Find where the given text appears and provide that cell's center as [x, y] coordinate. 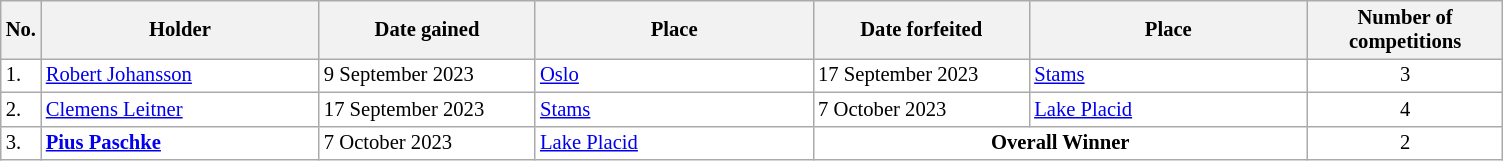
Date forfeited [921, 29]
Robert Johansson [180, 75]
No. [21, 29]
Pius Paschke [180, 143]
Overall Winner [1060, 143]
3. [21, 143]
Number of competitions [1404, 29]
Oslo [674, 75]
Clemens Leitner [180, 109]
1. [21, 75]
3 [1404, 75]
Holder [180, 29]
9 September 2023 [427, 75]
2 [1404, 143]
2. [21, 109]
4 [1404, 109]
Date gained [427, 29]
